For the text-containing cell, return its midpoint in (x, y) coordinate format. 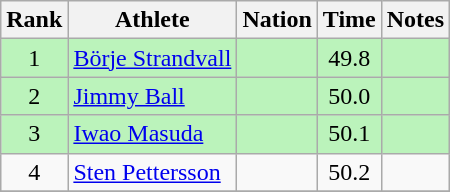
Jimmy Ball (152, 96)
50.1 (349, 134)
Nation (277, 20)
50.2 (349, 172)
1 (34, 58)
2 (34, 96)
Rank (34, 20)
Sten Pettersson (152, 172)
Iwao Masuda (152, 134)
4 (34, 172)
3 (34, 134)
Time (349, 20)
49.8 (349, 58)
50.0 (349, 96)
Notes (415, 20)
Athlete (152, 20)
Börje Strandvall (152, 58)
